Extract the [x, y] coordinate from the center of the cell holding the provided text.  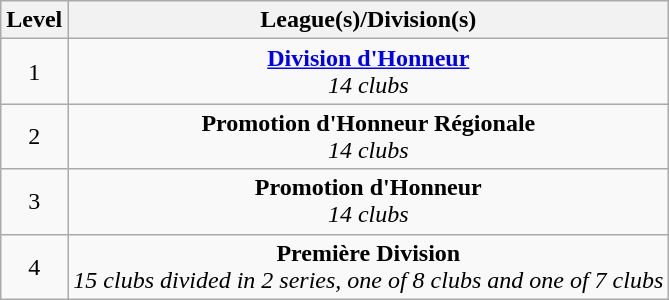
3 [34, 202]
1 [34, 72]
Level [34, 20]
League(s)/Division(s) [368, 20]
Promotion d'Honneur Régionale14 clubs [368, 136]
4 [34, 266]
Division d'Honneur14 clubs [368, 72]
Promotion d'Honneur14 clubs [368, 202]
Première Division15 clubs divided in 2 series, one of 8 clubs and one of 7 clubs [368, 266]
2 [34, 136]
